Locate the cell with the specified text and output its (x, y) center coordinate. 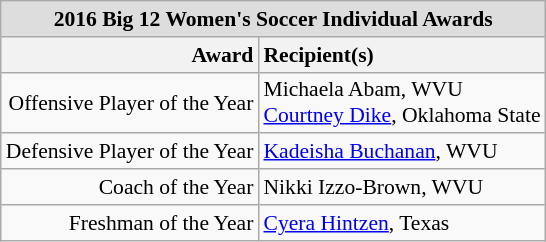
Defensive Player of the Year (130, 152)
Coach of the Year (130, 187)
Michaela Abam, WVUCourtney Dike, Oklahoma State (402, 102)
Recipient(s) (402, 55)
Nikki Izzo-Brown, WVU (402, 187)
Cyera Hintzen, Texas (402, 223)
Award (130, 55)
Offensive Player of the Year (130, 102)
Kadeisha Buchanan, WVU (402, 152)
Freshman of the Year (130, 223)
2016 Big 12 Women's Soccer Individual Awards (274, 19)
